For the text-containing cell, return its midpoint in (X, Y) coordinate format. 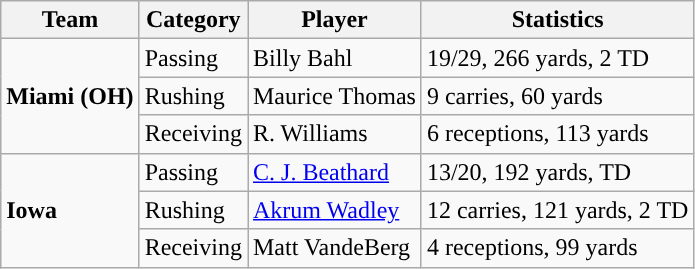
12 carries, 121 yards, 2 TD (558, 210)
9 carries, 60 yards (558, 96)
Category (193, 20)
6 receptions, 113 yards (558, 134)
R. Williams (335, 134)
C. J. Beathard (335, 172)
13/20, 192 yards, TD (558, 172)
Miami (OH) (70, 96)
Billy Bahl (335, 58)
19/29, 266 yards, 2 TD (558, 58)
Statistics (558, 20)
4 receptions, 99 yards (558, 248)
Maurice Thomas (335, 96)
Team (70, 20)
Iowa (70, 210)
Player (335, 20)
Akrum Wadley (335, 210)
Matt VandeBerg (335, 248)
